For the text-containing cell, return its midpoint in [x, y] coordinate format. 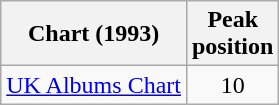
10 [232, 85]
Peakposition [232, 34]
Chart (1993) [94, 34]
UK Albums Chart [94, 85]
